From the cell containing the given text, extract its center point as [X, Y] coordinate. 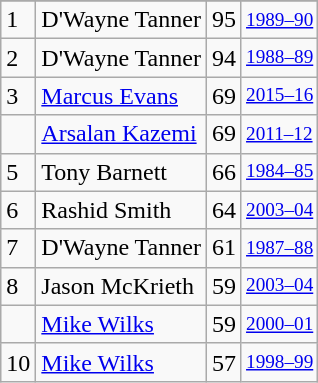
1 [18, 20]
Rashid Smith [122, 210]
1988–89 [279, 58]
66 [224, 172]
6 [18, 210]
61 [224, 248]
2015–16 [279, 96]
7 [18, 248]
64 [224, 210]
95 [224, 20]
Tony Barnett [122, 172]
1989–90 [279, 20]
1998–99 [279, 362]
10 [18, 362]
2011–12 [279, 134]
2 [18, 58]
8 [18, 286]
3 [18, 96]
94 [224, 58]
Arsalan Kazemi [122, 134]
5 [18, 172]
1984–85 [279, 172]
1987–88 [279, 248]
2000–01 [279, 324]
Marcus Evans [122, 96]
57 [224, 362]
Jason McKrieth [122, 286]
